Extract the (x, y) coordinate from the center of the cell holding the provided text.  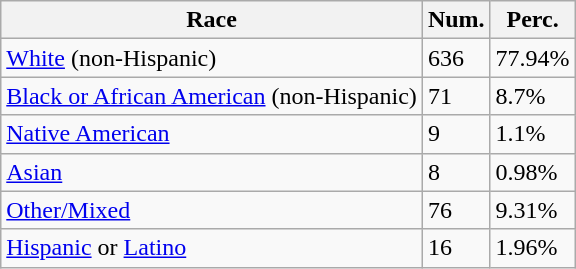
Asian (212, 172)
16 (456, 248)
76 (456, 210)
9 (456, 134)
9.31% (532, 210)
White (non-Hispanic) (212, 58)
Other/Mixed (212, 210)
Black or African American (non-Hispanic) (212, 96)
77.94% (532, 58)
8.7% (532, 96)
8 (456, 172)
1.96% (532, 248)
Perc. (532, 20)
Hispanic or Latino (212, 248)
Race (212, 20)
0.98% (532, 172)
71 (456, 96)
Native American (212, 134)
1.1% (532, 134)
636 (456, 58)
Num. (456, 20)
